Find where the given text appears and provide that cell's center as [x, y] coordinate. 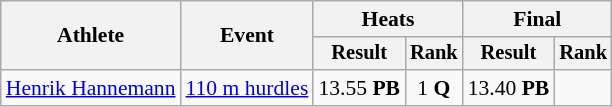
13.55 PB [359, 88]
Final [538, 19]
110 m hurdles [248, 88]
Henrik Hannemann [91, 88]
Heats [388, 19]
1 Q [434, 88]
13.40 PB [509, 88]
Athlete [91, 36]
Event [248, 36]
